Return the (x, y) coordinate for the center point of the cell that contains the specified text.  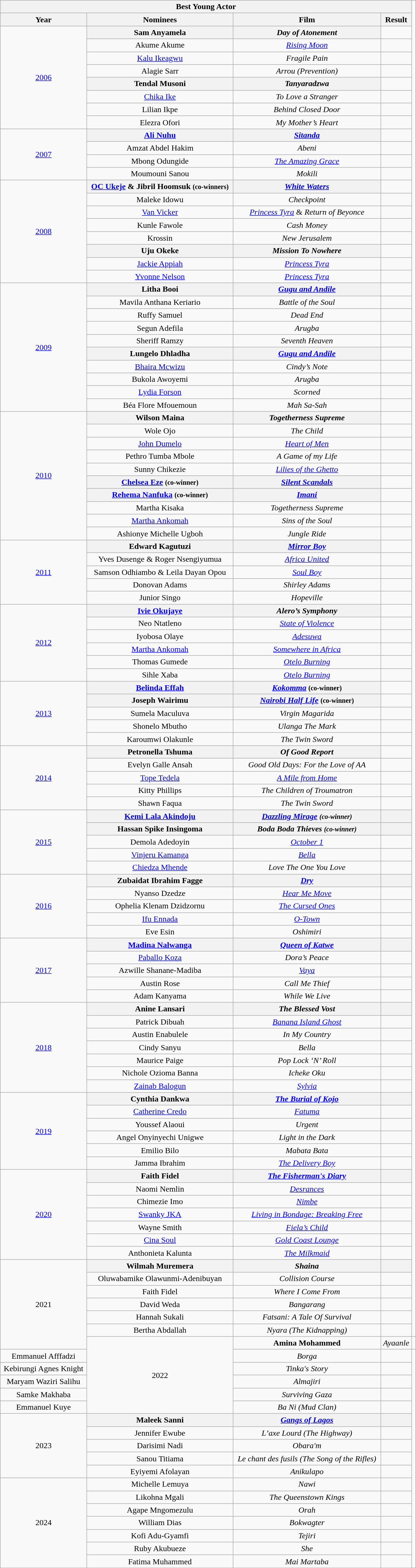
Cynthia Dankwa (160, 1099)
The Blessed Vost (307, 1009)
L’axe Lourd (The Highway) (307, 1433)
Oshimiri (307, 932)
David Weda (160, 1304)
A Game of my Life (307, 456)
Gangs of Lagos (307, 1420)
Adesuwa (307, 636)
Nominees (160, 20)
Virgin Magarida (307, 713)
Kokomma (co-winner) (307, 688)
Michelle Lemuya (160, 1484)
Shaina (307, 1266)
William Dias (160, 1523)
Naomi Nemlin (160, 1189)
Nyanso Dzedze (160, 893)
Patrick Dibuah (160, 1022)
My Mother’s Heart (307, 122)
Result (396, 20)
Seventh Heaven (307, 341)
Nyara (The Kidnapping) (307, 1330)
2006 (44, 77)
Agape Mngomezulu (160, 1510)
Shirley Adams (307, 585)
Mbong Odungide (160, 161)
Queen of Katwe (307, 945)
Samson Odhiambo & Leila Dayan Opou (160, 572)
Maryam Waziri Salihu (44, 1381)
The Burial of Kojo (307, 1099)
Ruffy Samuel (160, 315)
Heart of Men (307, 444)
Youssef Alaoui (160, 1124)
A Mile from Home (307, 777)
Azwille Shanane-Madiba (160, 970)
2009 (44, 347)
Kalu Ikeagwu (160, 58)
White Waters (307, 187)
Sihle Xaba (160, 675)
Scorned (307, 392)
Karoumwi Olakunle (160, 739)
Vaya (307, 970)
Chika Ike (160, 97)
2021 (44, 1304)
Bangarang (307, 1304)
Hassan Spike Insingoma (160, 829)
Bokwagter (307, 1523)
Cindy’s Note (307, 366)
Hannah Sukali (160, 1317)
Hopeville (307, 598)
In My Country (307, 1035)
Princess Tyra & Return of Beyonce (307, 212)
Imani (307, 495)
Call Me Thief (307, 983)
Emmanuel Kuye (44, 1407)
The Children of Troumatron (307, 791)
New Jerusalem (307, 238)
Dora’s Peace (307, 957)
Boda Boda Thieves (co-winner) (307, 829)
Banana Island Ghost (307, 1022)
Dry (307, 880)
Kunle Fawole (160, 225)
October 1 (307, 842)
Ophelia Klenam Dzidzornu (160, 906)
Fatuma (307, 1112)
Nairobi Half Life (co-winner) (307, 700)
Litha Booi (160, 289)
Austin Enabulele (160, 1035)
Wilmah Muremera (160, 1266)
Film (307, 20)
Of Good Report (307, 752)
Kitty Phillips (160, 791)
Bertha Abdallah (160, 1330)
Sylvia (307, 1086)
Jackie Appiah (160, 264)
Somewhere in Africa (307, 649)
Akume Akume (160, 45)
Segun Adefila (160, 328)
Donovan Adams (160, 585)
Samke Makhaba (44, 1394)
Tejiri (307, 1536)
2013 (44, 713)
2024 (44, 1523)
Pethro Tumba Mbole (160, 456)
Mission To Nowhere (307, 251)
Swanky JKA (160, 1215)
Maurice Paige (160, 1060)
O-Town (307, 919)
Mah Sa-Sah (307, 405)
Wayne Smith (160, 1227)
Jennifer Ewube (160, 1433)
Ivie Okujaye (160, 611)
Tendal Musoni (160, 84)
Petronella Tshuma (160, 752)
Zubaidat Ibrahim Fagge (160, 880)
2019 (44, 1131)
Joseph Wairimu (160, 700)
Obara'm (307, 1446)
Nawi (307, 1484)
Evelyn Galle Ansah (160, 765)
Arrou (Prevention) (307, 71)
Best Young Actor (206, 7)
2016 (44, 906)
Jungle Ride (307, 533)
Bukola Awoyemi (160, 379)
Mai Martaba (307, 1561)
Nimbe (307, 1202)
Sheriff Ramzy (160, 341)
Rehema Nanfuka (co-winner) (160, 495)
Ba Ni (Mud Clan) (307, 1407)
2014 (44, 777)
Tinka's Story (307, 1368)
John Dumelo (160, 444)
Living in Bondage: Breaking Free (307, 1215)
Orah (307, 1510)
Kemi Lala Akindoju (160, 816)
Maleke Idowu (160, 200)
2011 (44, 572)
2017 (44, 970)
Good Old Days: For the Love of AA (307, 765)
Fragile Pain (307, 58)
Shawn Faqua (160, 803)
Sam Anyamela (160, 32)
Dazzling Mirage (co-winner) (307, 816)
Belinda Effah (160, 688)
Fatima Muhammed (160, 1561)
2015 (44, 842)
Mavila Anthana Keriario (160, 302)
Rising Moon (307, 45)
Junior Singo (160, 598)
The Child (307, 431)
2008 (44, 232)
2007 (44, 154)
Cash Money (307, 225)
Surviving Gaza (307, 1394)
Zainab Balogun (160, 1086)
Cindy Sanyu (160, 1047)
Lungelo Dhladha (160, 353)
The Delivery Boy (307, 1163)
Gold Coast Lounge (307, 1240)
Ali Nuhu (160, 135)
Desrances (307, 1189)
The Fisherman's Diary (307, 1176)
Mirror Boy (307, 546)
Urgent (307, 1124)
2010 (44, 476)
While We Live (307, 996)
Lydia Forson (160, 392)
Lilies of the Ghetto (307, 469)
Sanou Titiama (160, 1459)
Lilian Ikpe (160, 109)
Chiedza Mhende (160, 868)
Yvonne Nelson (160, 276)
Catherine Credo (160, 1112)
Battle of the Soul (307, 302)
Uju Okeke (160, 251)
Fatsani: A Tale Of Survival (307, 1317)
Béa Flore Mfouemoun (160, 405)
Neo Ntatleno (160, 623)
Borga (307, 1356)
Madina Nalwanga (160, 945)
Iyobosa Olaye (160, 636)
Thomas Gumede (160, 662)
2020 (44, 1214)
Anthonieta Kalunta (160, 1253)
Alagie Sarr (160, 71)
Ruby Akubueze (160, 1548)
Love The One You Love (307, 868)
Vinjeru Kamanga (160, 855)
Year (44, 20)
Where I Come From (307, 1292)
Chelsea Eze (co-winner) (160, 482)
Van Vicker (160, 212)
Icheke Oku (307, 1073)
Eyiyemi Afolayan (160, 1471)
Alero’s Symphony (307, 611)
Dead End (307, 315)
Likohna Mgali (160, 1497)
Krossin (160, 238)
Angel Onyinyechi Unigwe (160, 1137)
Cina Soul (160, 1240)
Yves Dusenge & Roger Nsengiyumua (160, 559)
The Cursed Ones (307, 906)
2023 (44, 1446)
Moumouni Sanou (160, 174)
2018 (44, 1047)
Anikulapo (307, 1471)
Light in the Dark (307, 1137)
Ayaanle (396, 1343)
Mokili (307, 174)
Amzat Abdel Hakim (160, 148)
The Milkmaid (307, 1253)
Maleek Sanni (160, 1420)
Wole Ojo (160, 431)
State of Violence (307, 623)
Ulanga The Mark (307, 726)
Shonelo Mbutho (160, 726)
Oluwabamike Olawunmi-Adenibuyan (160, 1279)
She (307, 1548)
Mabata Bata (307, 1150)
Wilson Maina (160, 418)
OC Ukeje & Jibril Hoomsuk (co-winners) (160, 187)
Sins of the Soul (307, 521)
To Love a Stranger (307, 97)
Sitanda (307, 135)
2022 (160, 1375)
Martha Kisaka (160, 508)
Elezra Ofori (160, 122)
Ashionye Michelle Ugboh (160, 533)
Adam Kanyama (160, 996)
Bhaira Mcwizu (160, 366)
Eve Esin (160, 932)
Silent Scandals (307, 482)
Chimezie Imo (160, 1202)
Fiela’s Child (307, 1227)
Hear Me Move (307, 893)
Le chant des fusils (The Song of the Rifles) (307, 1459)
Nichole Ozioma Banna (160, 1073)
Almajiri (307, 1381)
Kofi Adu-Gyamfi (160, 1536)
Abeni (307, 148)
Collision Course (307, 1279)
Day of Atonement (307, 32)
Paballo Koza (160, 957)
The Amazing Grace (307, 161)
2012 (44, 643)
Sunny Chikezie (160, 469)
Darisimi Nadi (160, 1446)
Soul Boy (307, 572)
Ifu Ennada (160, 919)
Africa United (307, 559)
Emmanuel Afffadzi (44, 1356)
Checkpoint (307, 200)
Edward Kagutuzi (160, 546)
Austin Rose (160, 983)
Tope Tedela (160, 777)
Jamma Ibrahim (160, 1163)
Sumela Maculuva (160, 713)
Behind Closed Door (307, 109)
Demola Adedoyin (160, 842)
Emilio Bilo (160, 1150)
Tanyaradzwa (307, 84)
The Queenstown Kings (307, 1497)
Kebirungi Agnes Knight (44, 1368)
Pop Lock ‘N’ Roll (307, 1060)
Amina Mohammed (307, 1343)
Anine Lansari (160, 1009)
